Determine the (x, y) coordinate at the center of the cell enclosing the given text.  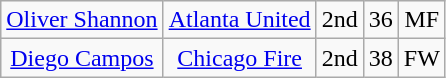
36 (380, 20)
FW (422, 58)
38 (380, 58)
Diego Campos (82, 58)
Oliver Shannon (82, 20)
Chicago Fire (240, 58)
Atlanta United (240, 20)
MF (422, 20)
